For the text-containing cell, return its midpoint in [X, Y] coordinate format. 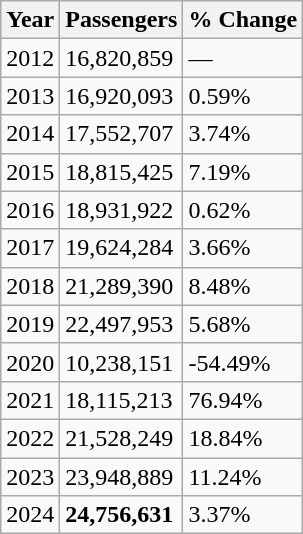
19,624,284 [122, 248]
8.48% [243, 286]
21,528,249 [122, 438]
2015 [30, 172]
2013 [30, 96]
23,948,889 [122, 477]
2017 [30, 248]
2023 [30, 477]
0.62% [243, 210]
18,115,213 [122, 400]
2018 [30, 286]
18,815,425 [122, 172]
2024 [30, 515]
2020 [30, 362]
0.59% [243, 96]
22,497,953 [122, 324]
2021 [30, 400]
11.24% [243, 477]
2022 [30, 438]
-54.49% [243, 362]
10,238,151 [122, 362]
2019 [30, 324]
3.66% [243, 248]
16,820,859 [122, 58]
2016 [30, 210]
18.84% [243, 438]
5.68% [243, 324]
Year [30, 20]
21,289,390 [122, 286]
2012 [30, 58]
2014 [30, 134]
— [243, 58]
76.94% [243, 400]
7.19% [243, 172]
18,931,922 [122, 210]
17,552,707 [122, 134]
3.37% [243, 515]
% Change [243, 20]
3.74% [243, 134]
Passengers [122, 20]
24,756,631 [122, 515]
16,920,093 [122, 96]
